Pinpoint the cell where the given text exists, returning its [x, y] midpoint coordinate. 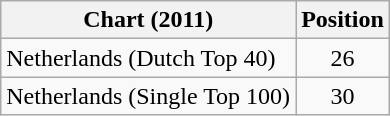
Netherlands (Single Top 100) [148, 96]
26 [343, 58]
Netherlands (Dutch Top 40) [148, 58]
Chart (2011) [148, 20]
Position [343, 20]
30 [343, 96]
